Provide the [X, Y] coordinate of the cell's center where the given text is located.  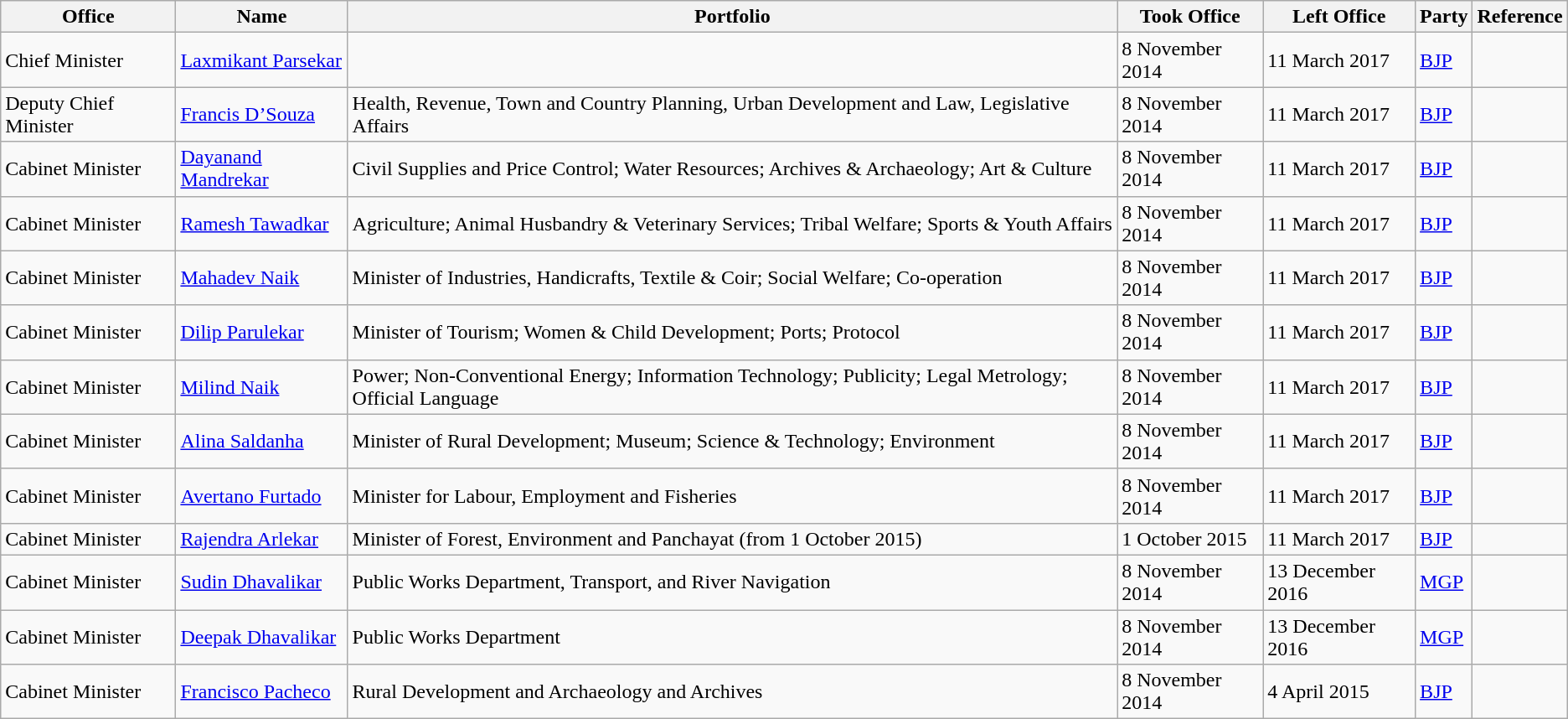
Sudin Dhavalikar [261, 582]
Civil Supplies and Price Control; Water Resources; Archives & Archaeology; Art & Culture [732, 169]
Deepak Dhavalikar [261, 637]
Minister of Forest, Environment and Panchayat (from 1 October 2015) [732, 539]
Chief Minister [89, 60]
Reference [1519, 17]
Rural Development and Archaeology and Archives [732, 692]
1 October 2015 [1190, 539]
Mahadev Naik [261, 278]
Francisco Pacheco [261, 692]
Laxmikant Parsekar [261, 60]
Left Office [1339, 17]
Public Works Department, Transport, and River Navigation [732, 582]
Name [261, 17]
Avertano Furtado [261, 496]
Minister of Rural Development; Museum; Science & Technology; Environment [732, 441]
Minister for Labour, Employment and Fisheries [732, 496]
Alina Saldanha [261, 441]
Minister of Industries, Handicrafts, Textile & Coir; Social Welfare; Co-operation [732, 278]
Party [1444, 17]
Office [89, 17]
Took Office [1190, 17]
Power; Non-Conventional Energy; Information Technology; Publicity; Legal Metrology; Official Language [732, 387]
Milind Naik [261, 387]
Dayanand Mandrekar [261, 169]
Minister of Tourism; Women & Child Development; Ports; Protocol [732, 332]
Francis D’Souza [261, 114]
Health, Revenue, Town and Country Planning, Urban Development and Law, Legislative Affairs [732, 114]
Portfolio [732, 17]
Rajendra Arlekar [261, 539]
Public Works Department [732, 637]
Ramesh Tawadkar [261, 223]
Deputy Chief Minister [89, 114]
Agriculture; Animal Husbandry & Veterinary Services; Tribal Welfare; Sports & Youth Affairs [732, 223]
4 April 2015 [1339, 692]
Dilip Parulekar [261, 332]
